Identify which cell holds the provided text, then report its (X, Y) central coordinate. 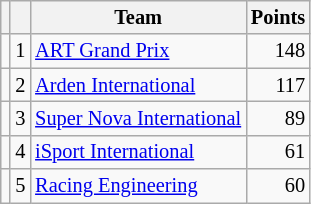
117 (278, 85)
148 (278, 51)
60 (278, 186)
61 (278, 152)
1 (20, 51)
Super Nova International (138, 118)
4 (20, 152)
Points (278, 17)
Arden International (138, 85)
Team (138, 17)
2 (20, 85)
89 (278, 118)
iSport International (138, 152)
ART Grand Prix (138, 51)
5 (20, 186)
Racing Engineering (138, 186)
3 (20, 118)
